For the text-containing cell, return its midpoint in (x, y) coordinate format. 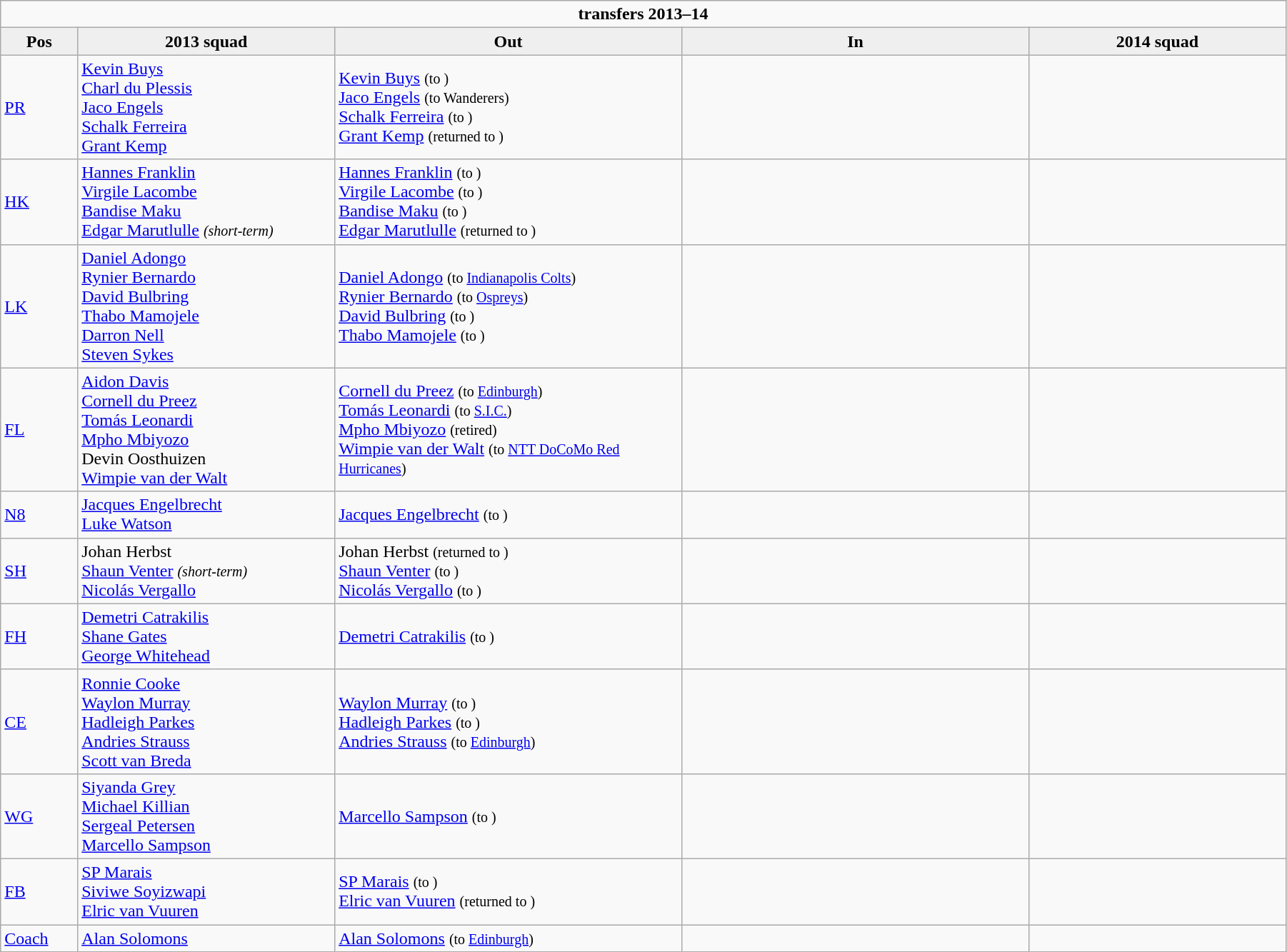
SP Marais (to ) Elric van Vuuren (returned to ) (509, 891)
FL (39, 430)
Alan Solomons (206, 938)
Alan Solomons (to Edinburgh) (509, 938)
SH (39, 571)
Hannes FranklinVirgile LacombeBandise MakuEdgar Marutlulle (short-term) (206, 201)
CE (39, 721)
Kevin Buys (to ) Jaco Engels (to Wanderers) Schalk Ferreira (to ) Grant Kemp (returned to ) (509, 107)
Jacques EngelbrechtLuke Watson (206, 514)
Johan HerbstShaun Venter (short-term)Nicolás Vergallo (206, 571)
Cornell du Preez (to Edinburgh) Tomás Leonardi (to S.I.C.) Mpho Mbiyozo (retired) Wimpie van der Walt (to NTT DoCoMo Red Hurricanes) (509, 430)
WG (39, 816)
Daniel Adongo (to Indianapolis Colts) Rynier Bernardo (to Ospreys) David Bulbring (to ) Thabo Mamojele (to ) (509, 306)
FB (39, 891)
Demetri Catrakilis (to ) (509, 636)
Waylon Murray (to ) Hadleigh Parkes (to ) Andries Strauss (to Edinburgh) (509, 721)
Hannes Franklin (to ) Virgile Lacombe (to ) Bandise Maku (to ) Edgar Marutlulle (returned to ) (509, 201)
Pos (39, 41)
Marcello Sampson (to ) (509, 816)
SP MaraisSiviwe SoyizwapiElric van Vuuren (206, 891)
Siyanda GreyMichael KillianSergeal PetersenMarcello Sampson (206, 816)
FH (39, 636)
Kevin BuysCharl du PlessisJaco EngelsSchalk FerreiraGrant Kemp (206, 107)
Aidon DavisCornell du PreezTomás LeonardiMpho MbiyozoDevin OosthuizenWimpie van der Walt (206, 430)
Out (509, 41)
N8 (39, 514)
Johan Herbst (returned to ) Shaun Venter (to ) Nicolás Vergallo (to ) (509, 571)
Ronnie CookeWaylon MurrayHadleigh ParkesAndries StraussScott van Breda (206, 721)
Demetri CatrakilisShane GatesGeorge Whitehead (206, 636)
2014 squad (1157, 41)
PR (39, 107)
Coach (39, 938)
Daniel AdongoRynier BernardoDavid BulbringThabo MamojeleDarron NellSteven Sykes (206, 306)
Jacques Engelbrecht (to ) (509, 514)
2013 squad (206, 41)
LK (39, 306)
HK (39, 201)
transfers 2013–14 (643, 14)
In (856, 41)
